Provide the [X, Y] coordinate of the cell's center where the given text is located.  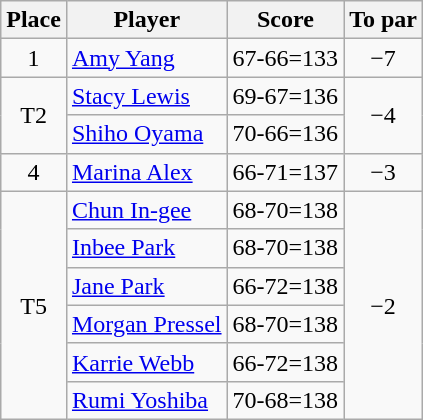
T2 [34, 115]
Rumi Yoshiba [146, 400]
Jane Park [146, 286]
Inbee Park [146, 248]
−7 [384, 58]
70-68=138 [286, 400]
67-66=133 [286, 58]
T5 [34, 305]
Stacy Lewis [146, 96]
Amy Yang [146, 58]
−4 [384, 115]
4 [34, 172]
Place [34, 20]
69-67=136 [286, 96]
66-71=137 [286, 172]
−2 [384, 305]
Shiho Oyama [146, 134]
1 [34, 58]
Chun In-gee [146, 210]
70-66=136 [286, 134]
Marina Alex [146, 172]
−3 [384, 172]
Player [146, 20]
Morgan Pressel [146, 324]
Karrie Webb [146, 362]
Score [286, 20]
To par [384, 20]
